Pinpoint the cell where the given text exists, returning its [x, y] midpoint coordinate. 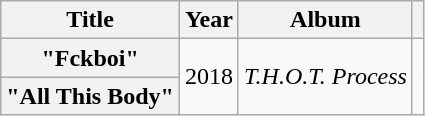
"All This Body" [90, 96]
2018 [208, 77]
Year [208, 20]
Title [90, 20]
Album [325, 20]
"Fckboi" [90, 58]
T.H.O.T. Process [325, 77]
